Identify which cell holds the provided text, then report its [X, Y] central coordinate. 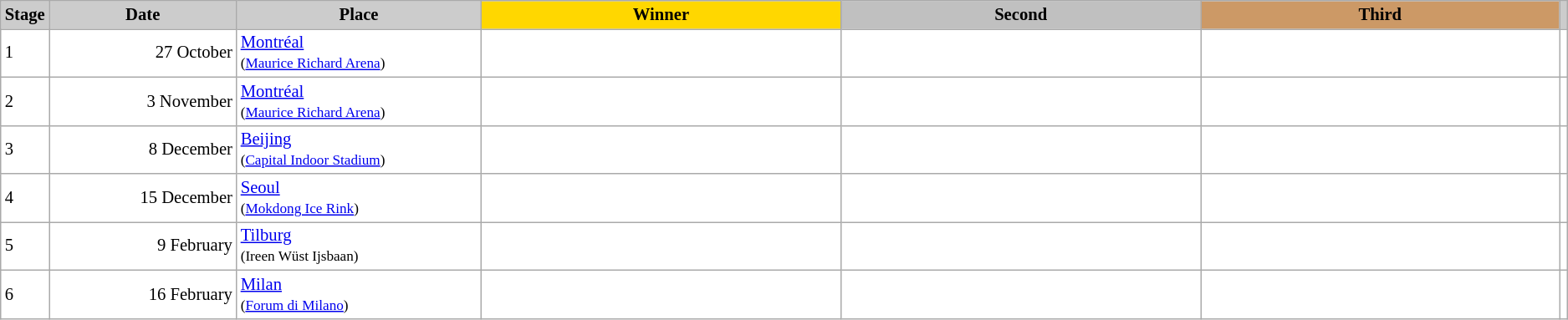
15 December [143, 198]
Beijing(Capital Indoor Stadium) [359, 150]
16 February [143, 294]
Seoul(Mokdong Ice Rink) [359, 198]
Third [1380, 14]
5 [25, 246]
Date [143, 14]
Milan (Forum di Milano) [359, 294]
Winner [661, 14]
27 October [143, 53]
9 February [143, 246]
4 [25, 198]
3 November [143, 101]
3 [25, 150]
Second [1021, 14]
Stage [25, 14]
1 [25, 53]
Tilburg(Ireen Wüst Ijsbaan) [359, 246]
2 [25, 101]
6 [25, 294]
8 December [143, 150]
Place [359, 14]
